Extract the (x, y) coordinate from the center of the cell holding the provided text.  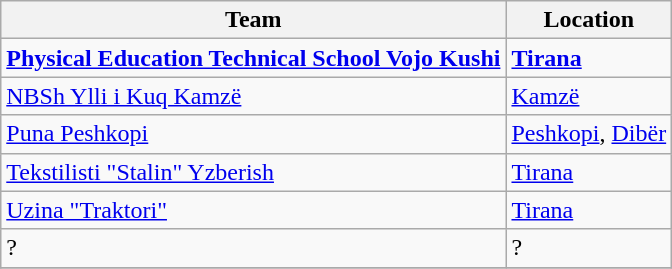
Puna Peshkopi (254, 134)
Tekstilisti "Stalin" Yzberish (254, 172)
Peshkopi, Dibër (589, 134)
Physical Education Technical School Vojo Kushi (254, 58)
Kamzë (589, 96)
Location (589, 20)
NBSh Ylli i Kuq Kamzë (254, 96)
Uzina "Traktori" (254, 210)
Team (254, 20)
